Find where the given text appears and provide that cell's center as (x, y) coordinate. 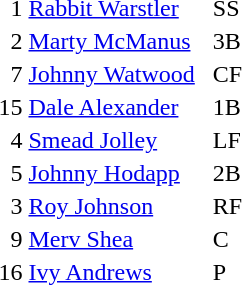
Marty McManus (118, 41)
Johnny Watwood (118, 74)
Smead Jolley (118, 140)
Roy Johnson (118, 206)
Dale Alexander (118, 107)
Merv Shea (118, 239)
Johnny Hodapp (118, 173)
